Locate the cell with the specified text and output its (x, y) center coordinate. 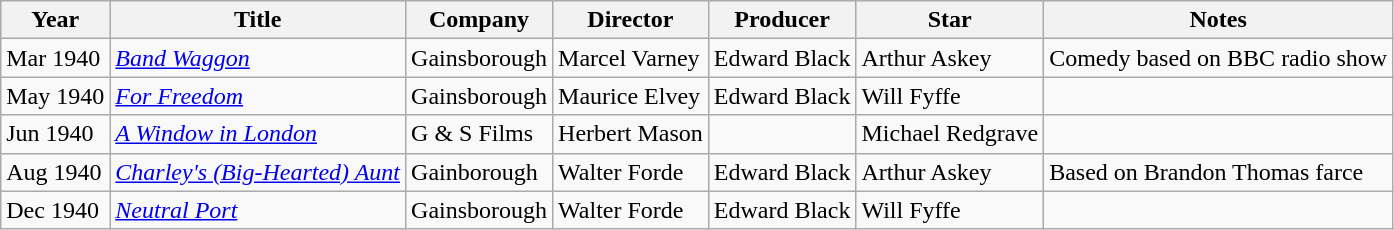
Herbert Mason (631, 134)
Year (56, 20)
Maurice Elvey (631, 96)
Producer (782, 20)
May 1940 (56, 96)
Comedy based on BBC radio show (1218, 58)
For Freedom (258, 96)
Dec 1940 (56, 210)
Charley's (Big-Hearted) Aunt (258, 172)
Based on Brandon Thomas farce (1218, 172)
Aug 1940 (56, 172)
A Window in London (258, 134)
Title (258, 20)
Neutral Port (258, 210)
Company (480, 20)
Notes (1218, 20)
Star (950, 20)
Mar 1940 (56, 58)
Band Waggon (258, 58)
Marcel Varney (631, 58)
Gainborough (480, 172)
Director (631, 20)
G & S Films (480, 134)
Jun 1940 (56, 134)
Michael Redgrave (950, 134)
